Output the [x, y] coordinate of the center of the cell containing the given text.  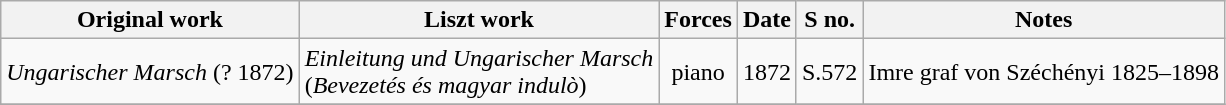
Liszt work [479, 20]
Ungarischer Marsch (? 1872) [150, 72]
S no. [829, 20]
Date [766, 20]
piano [698, 72]
Imre graf von Széchényi 1825–1898 [1044, 72]
Forces [698, 20]
Notes [1044, 20]
S.572 [829, 72]
Original work [150, 20]
1872 [766, 72]
Einleitung und Ungarischer Marsch (Bevezetés és magyar indulò) [479, 72]
